Find where the given text appears and provide that cell's center as (X, Y) coordinate. 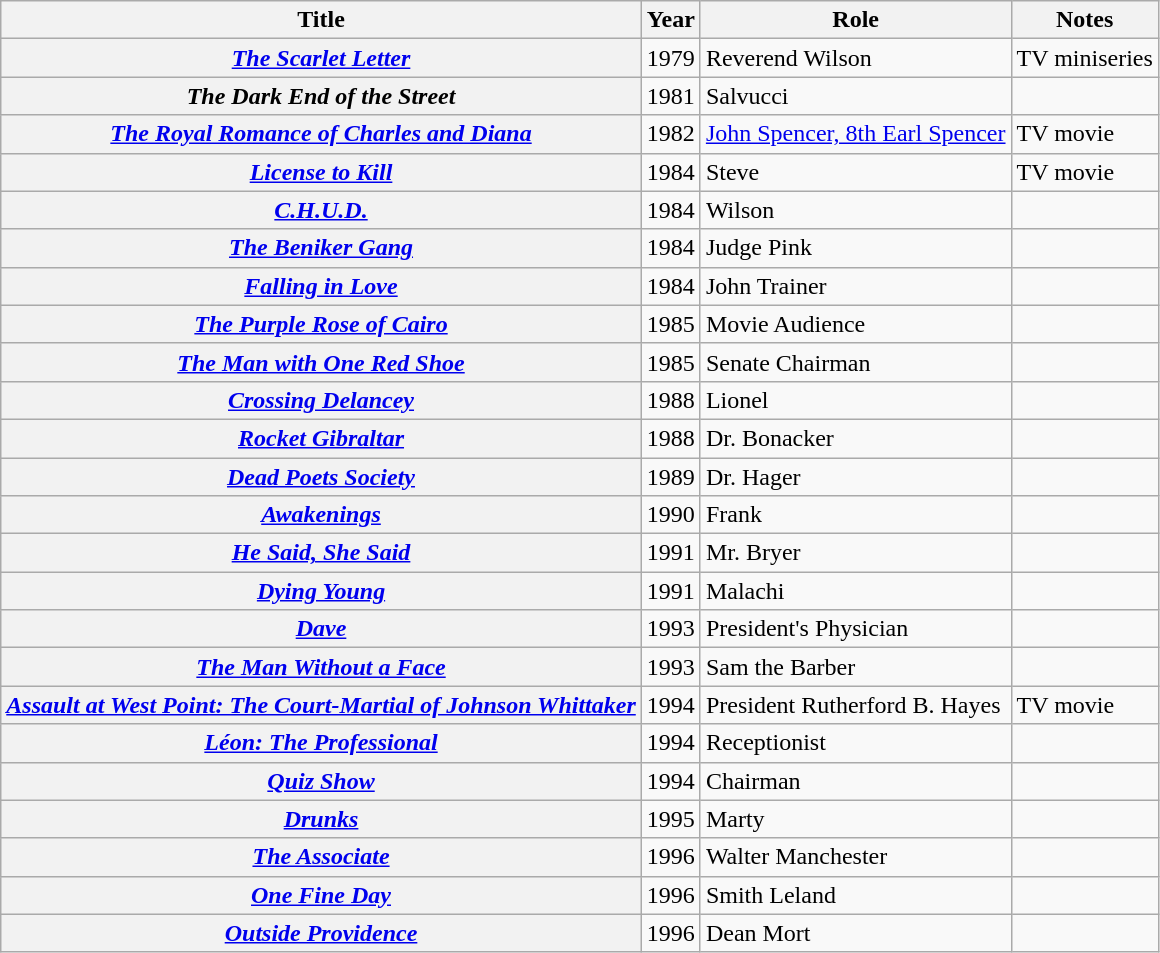
Notes (1084, 20)
Reverend Wilson (856, 58)
Léon: The Professional (322, 743)
Sam the Barber (856, 667)
1982 (670, 134)
TV miniseries (1084, 58)
1990 (670, 515)
Marty (856, 819)
Outside Providence (322, 933)
Walter Manchester (856, 857)
Lionel (856, 400)
Movie Audience (856, 324)
Dying Young (322, 591)
1989 (670, 477)
The Man Without a Face (322, 667)
Wilson (856, 210)
Dave (322, 629)
Drunks (322, 819)
C.H.U.D. (322, 210)
Assault at West Point: The Court-Martial of Johnson Whittaker (322, 705)
Falling in Love (322, 286)
Chairman (856, 781)
Dr. Hager (856, 477)
Judge Pink (856, 248)
Dr. Bonacker (856, 438)
Rocket Gibraltar (322, 438)
1995 (670, 819)
1979 (670, 58)
Title (322, 20)
John Spencer, 8th Earl Spencer (856, 134)
The Royal Romance of Charles and Diana (322, 134)
Senate Chairman (856, 362)
1981 (670, 96)
The Man with One Red Shoe (322, 362)
Steve (856, 172)
Awakenings (322, 515)
Dead Poets Society (322, 477)
John Trainer (856, 286)
Dean Mort (856, 933)
Mr. Bryer (856, 553)
The Beniker Gang (322, 248)
He Said, She Said (322, 553)
Frank (856, 515)
Quiz Show (322, 781)
Role (856, 20)
President Rutherford B. Hayes (856, 705)
License to Kill (322, 172)
The Associate (322, 857)
The Dark End of the Street (322, 96)
Smith Leland (856, 895)
The Scarlet Letter (322, 58)
Malachi (856, 591)
The Purple Rose of Cairo (322, 324)
President's Physician (856, 629)
Receptionist (856, 743)
Year (670, 20)
One Fine Day (322, 895)
Salvucci (856, 96)
Crossing Delancey (322, 400)
